Provide the (X, Y) coordinate of the cell's center where the given text is located.  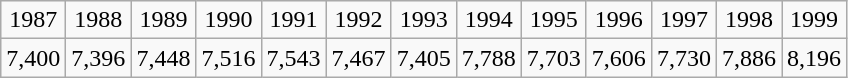
1997 (684, 20)
1995 (554, 20)
7,703 (554, 58)
1993 (424, 20)
1998 (748, 20)
7,467 (358, 58)
1987 (34, 20)
1991 (294, 20)
7,405 (424, 58)
7,606 (618, 58)
7,448 (164, 58)
8,196 (814, 58)
1988 (98, 20)
1992 (358, 20)
7,396 (98, 58)
7,400 (34, 58)
7,788 (488, 58)
7,886 (748, 58)
1996 (618, 20)
7,730 (684, 58)
1989 (164, 20)
7,543 (294, 58)
1999 (814, 20)
7,516 (228, 58)
1990 (228, 20)
1994 (488, 20)
